Scan for the cell matching the given text and deliver its (X, Y) coordinate at center. 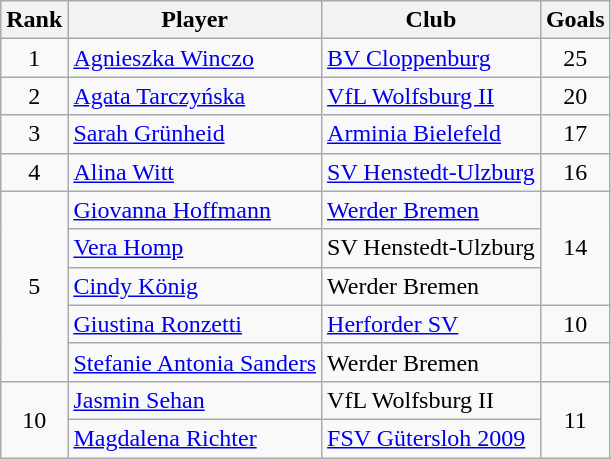
Sarah Grünheid (195, 134)
Vera Homp (195, 248)
Giovanna Hoffmann (195, 210)
BV Cloppenburg (432, 58)
20 (575, 96)
Jasmin Sehan (195, 400)
1 (34, 58)
17 (575, 134)
Rank (34, 20)
Player (195, 20)
Stefanie Antonia Sanders (195, 362)
5 (34, 286)
Magdalena Richter (195, 438)
2 (34, 96)
FSV Gütersloh 2009 (432, 438)
3 (34, 134)
25 (575, 58)
Agnieszka Winczo (195, 58)
Arminia Bielefeld (432, 134)
14 (575, 248)
Giustina Ronzetti (195, 324)
Club (432, 20)
Cindy König (195, 286)
Agata Tarczyńska (195, 96)
4 (34, 172)
Alina Witt (195, 172)
Goals (575, 20)
11 (575, 419)
Herforder SV (432, 324)
16 (575, 172)
